Find where the given text appears and provide that cell's center as (x, y) coordinate. 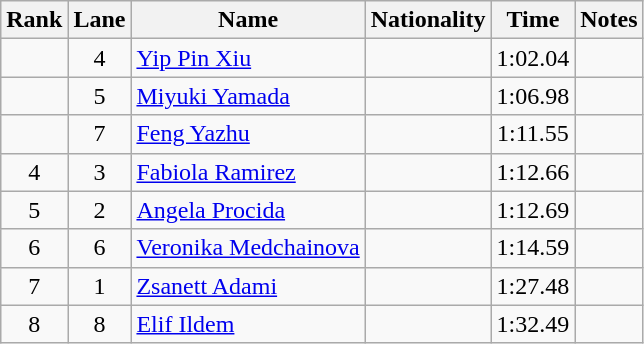
Notes (609, 20)
Time (533, 20)
Zsanett Adami (248, 286)
1:32.49 (533, 324)
Yip Pin Xiu (248, 58)
1:27.48 (533, 286)
1 (100, 286)
1:02.04 (533, 58)
Angela Procida (248, 210)
Miyuki Yamada (248, 96)
1:12.69 (533, 210)
Rank (34, 20)
1:11.55 (533, 134)
Elif Ildem (248, 324)
1:14.59 (533, 248)
Name (248, 20)
1:12.66 (533, 172)
2 (100, 210)
Veronika Medchainova (248, 248)
1:06.98 (533, 96)
Lane (100, 20)
3 (100, 172)
Fabiola Ramirez (248, 172)
Feng Yazhu (248, 134)
Nationality (428, 20)
